Find where the given text appears and provide that cell's center as (X, Y) coordinate. 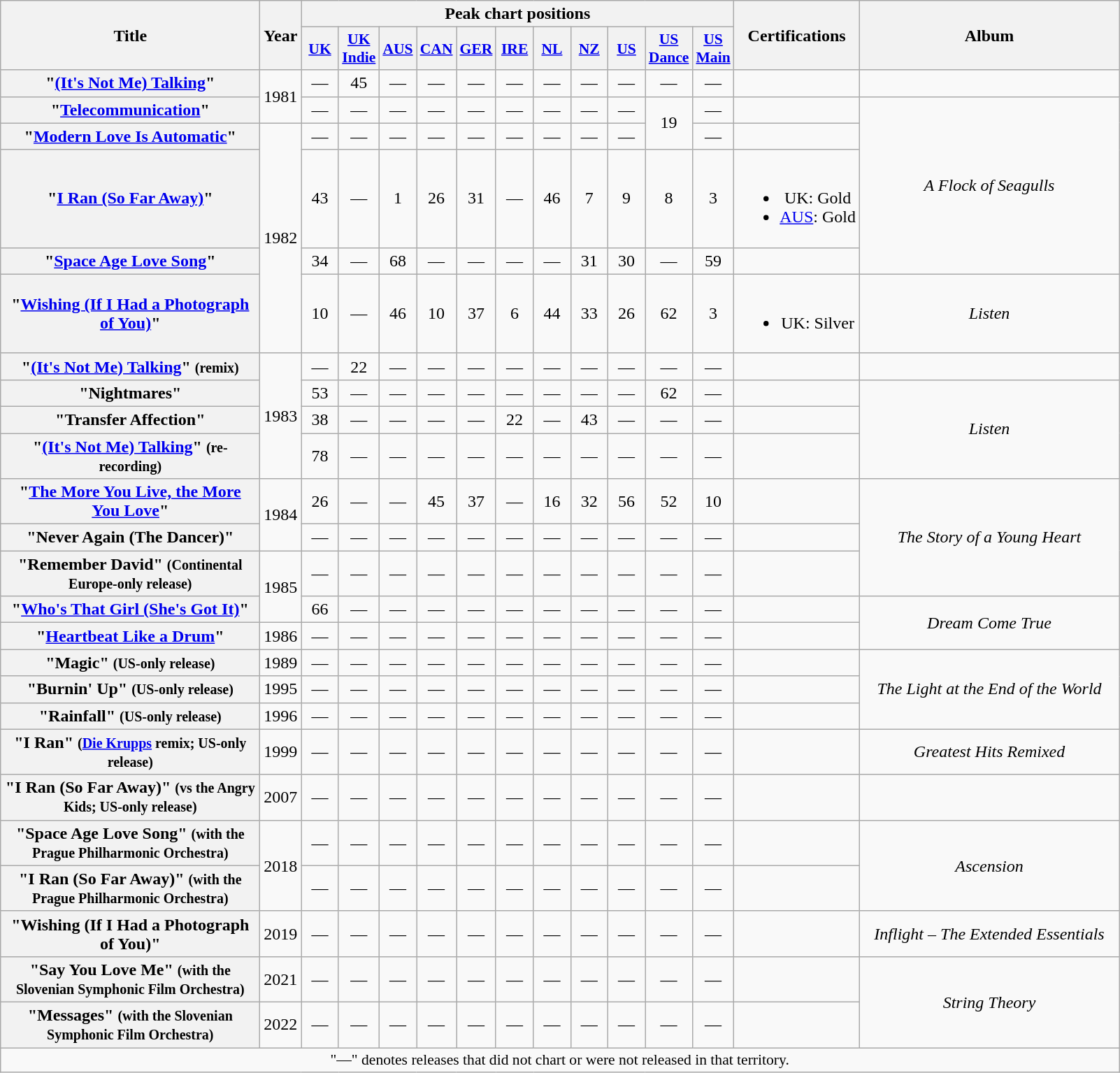
44 (552, 313)
1984 (281, 514)
1989 (281, 663)
The Story of a Young Heart (989, 538)
"(It's Not Me) Talking" (130, 83)
16 (552, 502)
Dream Come True (989, 623)
CAN (436, 49)
"I Ran" (Die Krupps remix; US-only release) (130, 752)
"—" denotes releases that did not chart or were not released in that territory. (560, 1060)
59 (713, 261)
UK: GoldAUS: Gold (797, 199)
2007 (281, 797)
"I Ran (So Far Away)" (130, 199)
"Heartbeat Like a Drum" (130, 636)
NZ (589, 49)
Greatest Hits Remixed (989, 752)
Inflight – The Extended Essentials (989, 934)
56 (626, 502)
"Transfer Affection" (130, 419)
Album (989, 35)
"Modern Love Is Automatic" (130, 136)
68 (397, 261)
32 (589, 502)
"(It's Not Me) Talking" (re-recording) (130, 456)
Peak chart positions (517, 14)
1999 (281, 752)
US Main (713, 49)
Title (130, 35)
"Messages" (with the Slovenian Symphonic Film Orchestra) (130, 1025)
GER (477, 49)
A Flock of Seagulls (989, 185)
Certifications (797, 35)
2018 (281, 865)
"I Ran (So Far Away)" (vs the Angry Kids; US-only release) (130, 797)
"Burnin' Up" (US-only release) (130, 689)
UK (320, 49)
"Who's That Girl (She's Got It)" (130, 610)
9 (626, 199)
19 (669, 123)
"Rainfall" (US-only release) (130, 716)
The Light at the End of the World (989, 689)
53 (320, 393)
7 (589, 199)
6 (515, 313)
1985 (281, 587)
"Never Again (The Dancer)" (130, 538)
AUS (397, 49)
Ascension (989, 865)
1982 (281, 238)
2019 (281, 934)
38 (320, 419)
"(It's Not Me) Talking" (remix) (130, 366)
"Space Age Love Song" (with the Prague Philharmonic Orchestra) (130, 843)
"Telecommunication" (130, 110)
1 (397, 199)
US Dance (669, 49)
33 (589, 313)
2022 (281, 1025)
34 (320, 261)
"Magic" (US-only release) (130, 663)
1986 (281, 636)
66 (320, 610)
8 (669, 199)
"I Ran (So Far Away)" (with the Prague Philharmonic Orchestra) (130, 888)
UK Indie (359, 49)
String Theory (989, 1002)
2021 (281, 979)
"Space Age Love Song" (130, 261)
"Remember David" (Continental Europe-only release) (130, 573)
1983 (281, 415)
30 (626, 261)
UK: Silver (797, 313)
1981 (281, 96)
78 (320, 456)
1996 (281, 716)
"Nightmares" (130, 393)
NL (552, 49)
US (626, 49)
52 (669, 502)
Year (281, 35)
IRE (515, 49)
"The More You Live, the More You Love" (130, 502)
"Say You Love Me" (with the Slovenian Symphonic Film Orchestra) (130, 979)
1995 (281, 689)
